Return the [X, Y] coordinate for the center point of the cell that contains the specified text.  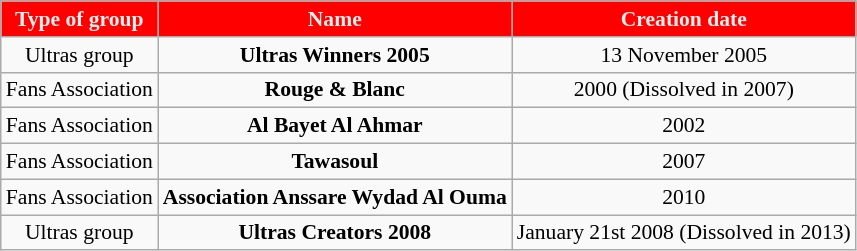
13 November 2005 [684, 55]
Type of group [80, 19]
Rouge & Blanc [335, 90]
2002 [684, 126]
Association Anssare Wydad Al Ouma [335, 197]
Ultras Winners 2005 [335, 55]
2010 [684, 197]
January 21st 2008 (Dissolved in 2013) [684, 233]
Name [335, 19]
Tawasoul [335, 162]
Creation date [684, 19]
Al Bayet Al Ahmar [335, 126]
2000 (Dissolved in 2007) [684, 90]
2007 [684, 162]
Ultras Creators 2008 [335, 233]
